Detect which cell encompasses the target text, then output its (X, Y) center coordinate. 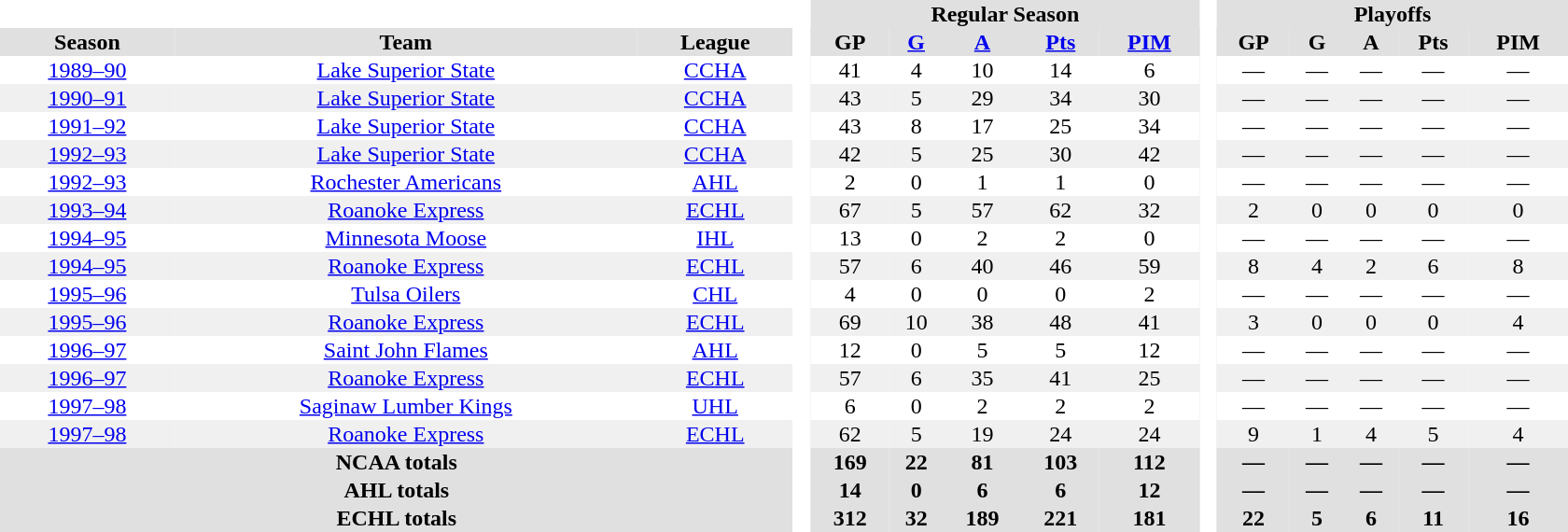
1991–92 (88, 126)
Tulsa Oilers (406, 294)
312 (850, 518)
16 (1518, 518)
Saginaw Lumber Kings (406, 406)
19 (983, 434)
Team (406, 42)
46 (1060, 266)
189 (983, 518)
81 (983, 462)
UHL (715, 406)
17 (983, 126)
League (715, 42)
Regular Season (1005, 14)
181 (1150, 518)
1993–94 (88, 210)
IHL (715, 238)
67 (850, 210)
69 (850, 322)
Playoffs (1393, 14)
48 (1060, 322)
112 (1150, 462)
103 (1060, 462)
221 (1060, 518)
NCAA totals (397, 462)
AHL totals (397, 490)
169 (850, 462)
1989–90 (88, 70)
1990–91 (88, 98)
3 (1253, 322)
29 (983, 98)
59 (1150, 266)
Season (88, 42)
Rochester Americans (406, 182)
35 (983, 378)
Minnesota Moose (406, 238)
38 (983, 322)
13 (850, 238)
CHL (715, 294)
9 (1253, 434)
ECHL totals (397, 518)
11 (1434, 518)
40 (983, 266)
Saint John Flames (406, 350)
